Pinpoint the cell where the given text exists, returning its [X, Y] midpoint coordinate. 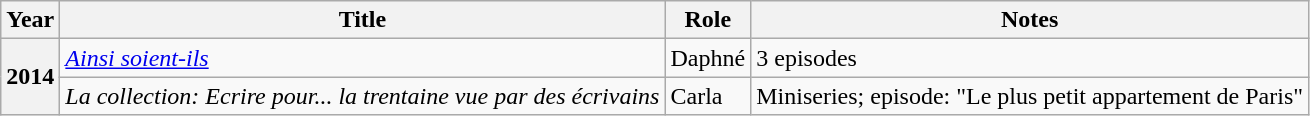
2014 [30, 77]
Year [30, 20]
3 episodes [1030, 58]
Role [708, 20]
Miniseries; episode: "Le plus petit appartement de Paris" [1030, 96]
Ainsi soient-ils [362, 58]
La collection: Ecrire pour... la trentaine vue par des écrivains [362, 96]
Daphné [708, 58]
Carla [708, 96]
Title [362, 20]
Notes [1030, 20]
